Capture the cell that displays the provided text and extract its (x, y) central coordinate. 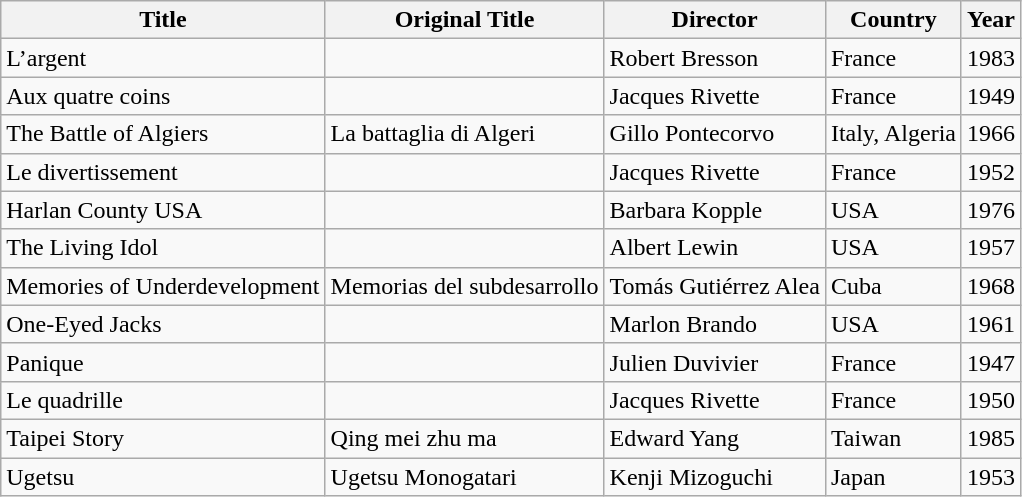
Qing mei zhu ma (464, 438)
Le divertissement (163, 172)
Title (163, 20)
Harlan County USA (163, 210)
Director (714, 20)
Ugetsu (163, 477)
1947 (990, 362)
L’argent (163, 58)
Tomás Gutiérrez Alea (714, 286)
Memorias del subdesarrollo (464, 286)
1976 (990, 210)
1985 (990, 438)
Taipei Story (163, 438)
1968 (990, 286)
Marlon Brando (714, 324)
Taiwan (893, 438)
Country (893, 20)
1949 (990, 96)
Julien Duvivier (714, 362)
1952 (990, 172)
Panique (163, 362)
1950 (990, 400)
Memories of Underdevelopment (163, 286)
Original Title (464, 20)
1983 (990, 58)
Barbara Kopple (714, 210)
Robert Bresson (714, 58)
1961 (990, 324)
Italy, Algeria (893, 134)
1957 (990, 248)
Edward Yang (714, 438)
Cuba (893, 286)
Le quadrille (163, 400)
The Battle of Algiers (163, 134)
Gillo Pontecorvo (714, 134)
1966 (990, 134)
One-Eyed Jacks (163, 324)
The Living Idol (163, 248)
Japan (893, 477)
1953 (990, 477)
Ugetsu Monogatari (464, 477)
Albert Lewin (714, 248)
Year (990, 20)
Aux quatre coins (163, 96)
La battaglia di Algeri (464, 134)
Kenji Mizoguchi (714, 477)
